Find where the given text appears and provide that cell's center as [x, y] coordinate. 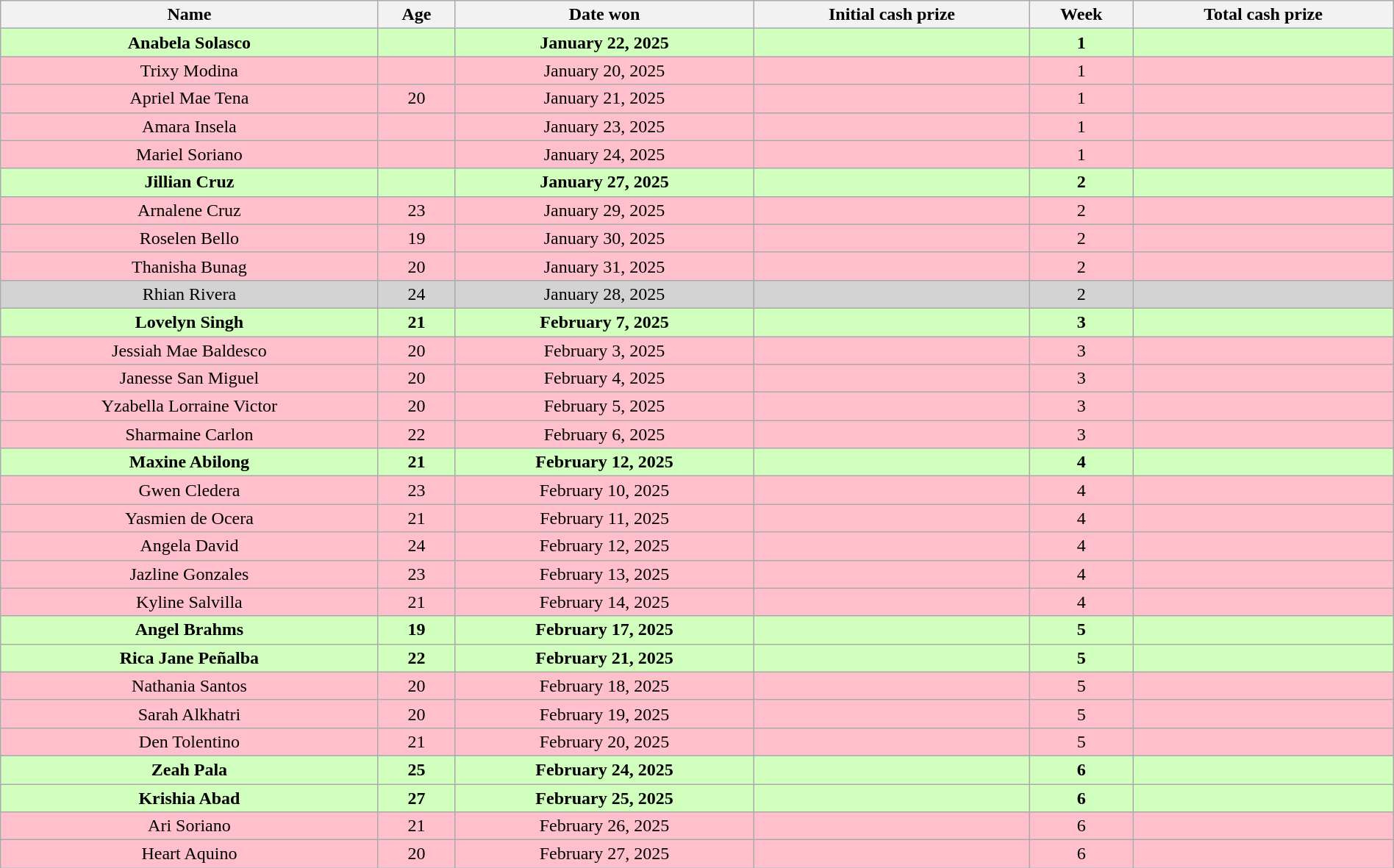
Name [190, 15]
Date won [604, 15]
Rica Jane Peñalba [190, 658]
Jessiah Mae Baldesco [190, 351]
February 7, 2025 [604, 322]
Nathania Santos [190, 686]
January 21, 2025 [604, 98]
February 11, 2025 [604, 518]
Sharmaine Carlon [190, 434]
February 6, 2025 [604, 434]
February 20, 2025 [604, 742]
February 26, 2025 [604, 826]
Yzabella Lorraine Victor [190, 406]
February 19, 2025 [604, 714]
Arnalene Cruz [190, 210]
January 23, 2025 [604, 126]
Apriel Mae Tena [190, 98]
Krishia Abad [190, 797]
February 17, 2025 [604, 630]
February 13, 2025 [604, 574]
February 5, 2025 [604, 406]
Sarah Alkhatri [190, 714]
Week [1082, 15]
Amara Insela [190, 126]
Angel Brahms [190, 630]
February 4, 2025 [604, 379]
January 31, 2025 [604, 266]
February 27, 2025 [604, 854]
Anabela Solasco [190, 43]
January 20, 2025 [604, 71]
January 24, 2025 [604, 154]
February 18, 2025 [604, 686]
Janesse San Miguel [190, 379]
February 14, 2025 [604, 602]
February 24, 2025 [604, 770]
Jillian Cruz [190, 182]
Heart Aquino [190, 854]
February 21, 2025 [604, 658]
January 27, 2025 [604, 182]
Total cash prize [1263, 15]
January 28, 2025 [604, 294]
February 10, 2025 [604, 490]
25 [416, 770]
Initial cash prize [891, 15]
Age [416, 15]
Den Tolentino [190, 742]
February 3, 2025 [604, 351]
January 29, 2025 [604, 210]
27 [416, 797]
Jazline Gonzales [190, 574]
Maxine Abilong [190, 462]
February 25, 2025 [604, 797]
Trixy Modina [190, 71]
Mariel Soriano [190, 154]
Kyline Salvilla [190, 602]
Roselen Bello [190, 238]
January 30, 2025 [604, 238]
Ari Soriano [190, 826]
Gwen Cledera [190, 490]
Zeah Pala [190, 770]
Thanisha Bunag [190, 266]
Yasmien de Ocera [190, 518]
Rhian Rivera [190, 294]
Lovelyn Singh [190, 322]
Angela David [190, 546]
January 22, 2025 [604, 43]
